Capture the cell that displays the provided text and extract its (X, Y) central coordinate. 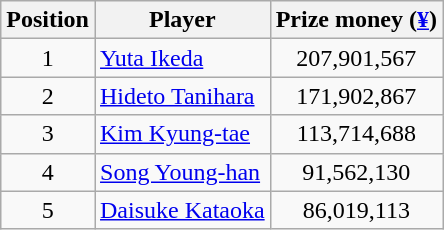
Song Young-han (182, 172)
113,714,688 (356, 134)
171,902,867 (356, 96)
91,562,130 (356, 172)
5 (48, 210)
Position (48, 20)
86,019,113 (356, 210)
Prize money (¥) (356, 20)
Hideto Tanihara (182, 96)
3 (48, 134)
Yuta Ikeda (182, 58)
Kim Kyung-tae (182, 134)
207,901,567 (356, 58)
Daisuke Kataoka (182, 210)
4 (48, 172)
Player (182, 20)
2 (48, 96)
1 (48, 58)
